For the text-containing cell, return its midpoint in (x, y) coordinate format. 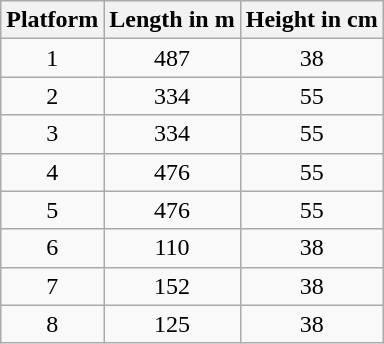
3 (52, 134)
Platform (52, 20)
4 (52, 172)
152 (172, 286)
Length in m (172, 20)
125 (172, 324)
7 (52, 286)
8 (52, 324)
Height in cm (312, 20)
1 (52, 58)
6 (52, 248)
110 (172, 248)
487 (172, 58)
2 (52, 96)
5 (52, 210)
